Output the [x, y] coordinate of the center of the cell containing the given text.  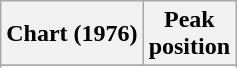
Peakposition [189, 34]
Chart (1976) [72, 34]
